Provide the (X, Y) coordinate of the cell's center where the given text is located.  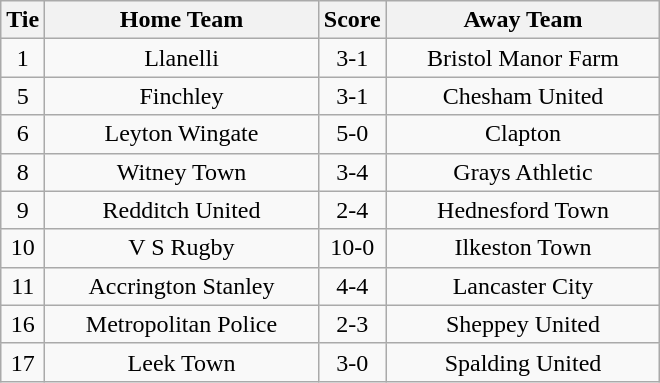
3-4 (352, 172)
Hednesford Town (523, 210)
Grays Athletic (523, 172)
5-0 (352, 134)
Leyton Wingate (182, 134)
8 (23, 172)
6 (23, 134)
Lancaster City (523, 286)
Clapton (523, 134)
Away Team (523, 20)
Sheppey United (523, 324)
3-0 (352, 362)
Bristol Manor Farm (523, 58)
Accrington Stanley (182, 286)
4-4 (352, 286)
2-3 (352, 324)
V S Rugby (182, 248)
Home Team (182, 20)
Witney Town (182, 172)
Llanelli (182, 58)
2-4 (352, 210)
17 (23, 362)
10-0 (352, 248)
Metropolitan Police (182, 324)
Spalding United (523, 362)
Finchley (182, 96)
Score (352, 20)
1 (23, 58)
16 (23, 324)
Tie (23, 20)
5 (23, 96)
Ilkeston Town (523, 248)
11 (23, 286)
Chesham United (523, 96)
Leek Town (182, 362)
9 (23, 210)
Redditch United (182, 210)
10 (23, 248)
